Provide the [X, Y] coordinate of the cell's center where the given text is located.  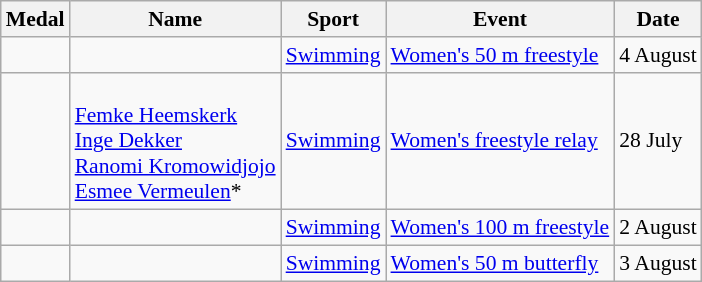
Event [500, 19]
Women's 50 m butterfly [500, 264]
3 August [658, 264]
Women's 100 m freestyle [500, 228]
Femke HeemskerkInge DekkerRanomi KromowidjojoEsmee Vermeulen* [176, 141]
Medal [36, 19]
Name [176, 19]
2 August [658, 228]
Sport [334, 19]
Women's 50 m freestyle [500, 55]
Women's freestyle relay [500, 141]
28 July [658, 141]
Date [658, 19]
4 August [658, 55]
